Pinpoint the cell where the given text exists, returning its [x, y] midpoint coordinate. 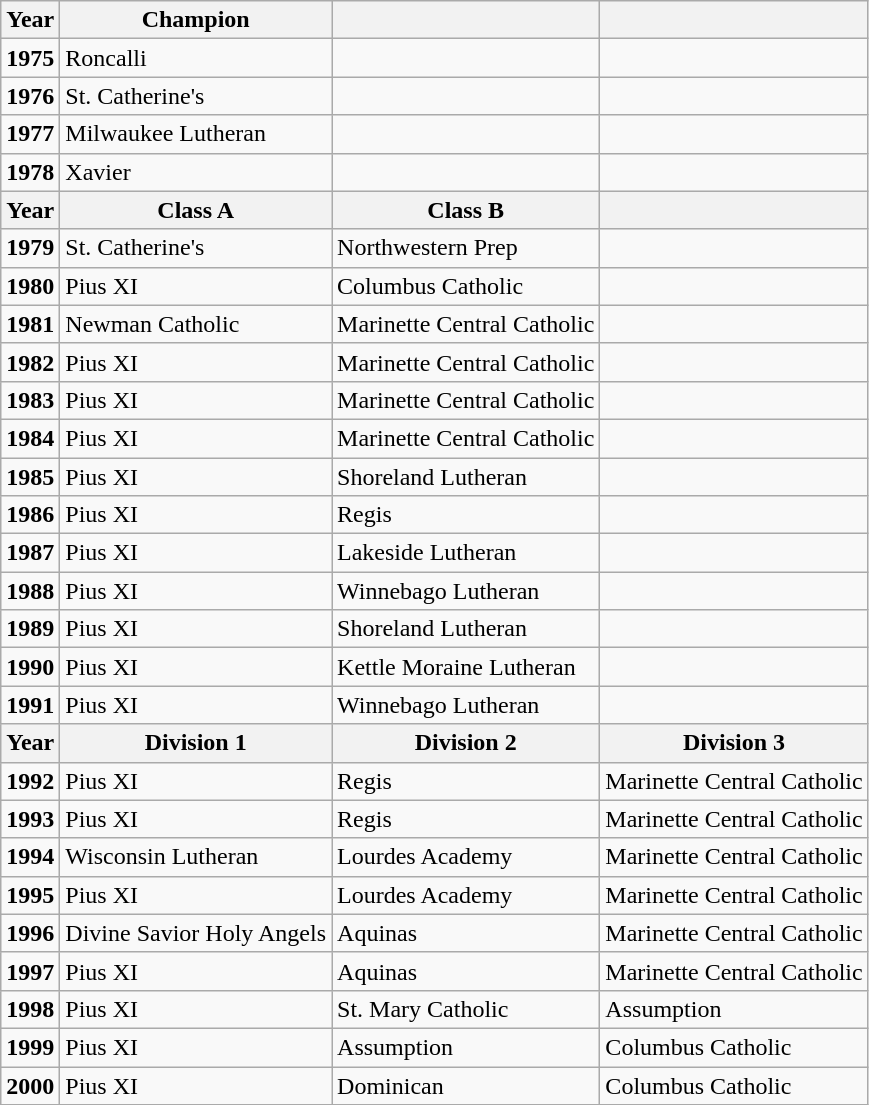
1975 [30, 58]
Champion [196, 20]
1984 [30, 438]
1980 [30, 286]
1994 [30, 857]
1979 [30, 248]
1986 [30, 515]
St. Mary Catholic [466, 1009]
1985 [30, 477]
1999 [30, 1047]
1993 [30, 819]
1976 [30, 96]
1989 [30, 629]
Newman Catholic [196, 324]
1987 [30, 553]
Roncalli [196, 58]
Divine Savior Holy Angels [196, 933]
Northwestern Prep [466, 248]
1991 [30, 705]
1977 [30, 134]
Kettle Moraine Lutheran [466, 667]
Dominican [466, 1085]
2000 [30, 1085]
Class A [196, 210]
1978 [30, 172]
1981 [30, 324]
Lakeside Lutheran [466, 553]
Class B [466, 210]
1997 [30, 971]
1983 [30, 400]
1992 [30, 781]
1990 [30, 667]
1995 [30, 895]
1988 [30, 591]
1982 [30, 362]
Division 1 [196, 743]
Division 2 [466, 743]
Xavier [196, 172]
1998 [30, 1009]
Milwaukee Lutheran [196, 134]
1996 [30, 933]
Division 3 [734, 743]
Wisconsin Lutheran [196, 857]
